Pinpoint the cell where the given text exists, returning its (X, Y) midpoint coordinate. 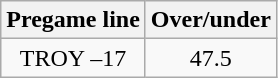
Over/under (210, 20)
Pregame line (74, 20)
TROY –17 (74, 58)
47.5 (210, 58)
